Return the (X, Y) coordinate for the center point of the cell that contains the specified text.  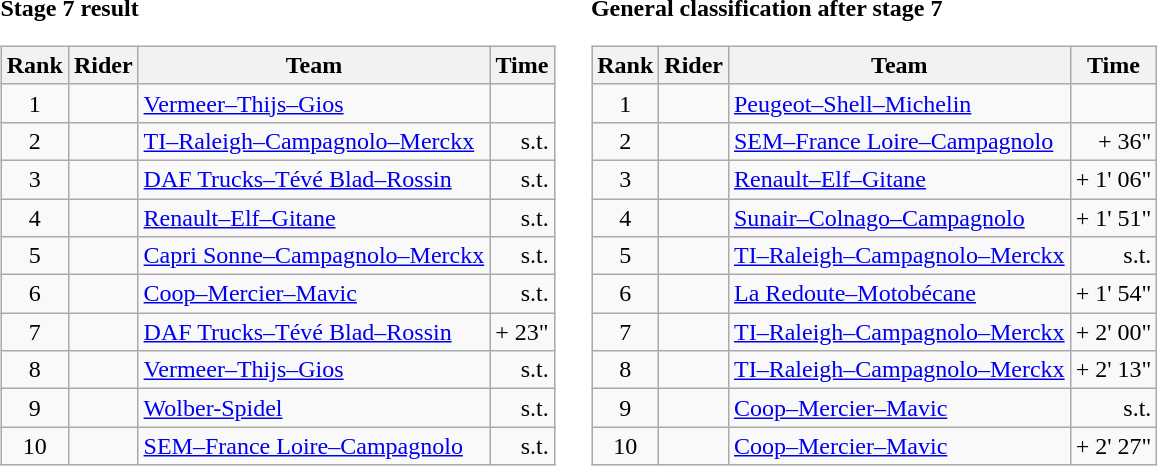
+ 1' 06" (1114, 179)
Capri Sonne–Campagnolo–Merckx (314, 256)
+ 36" (1114, 141)
+ 2' 27" (1114, 446)
+ 23" (522, 332)
La Redoute–Motobécane (899, 294)
+ 1' 54" (1114, 294)
Sunair–Colnago–Campagnolo (899, 217)
Peugeot–Shell–Michelin (899, 103)
+ 2' 13" (1114, 370)
+ 2' 00" (1114, 332)
Wolber-Spidel (314, 408)
+ 1' 51" (1114, 217)
